Locate the cell with the specified text and output its [x, y] center coordinate. 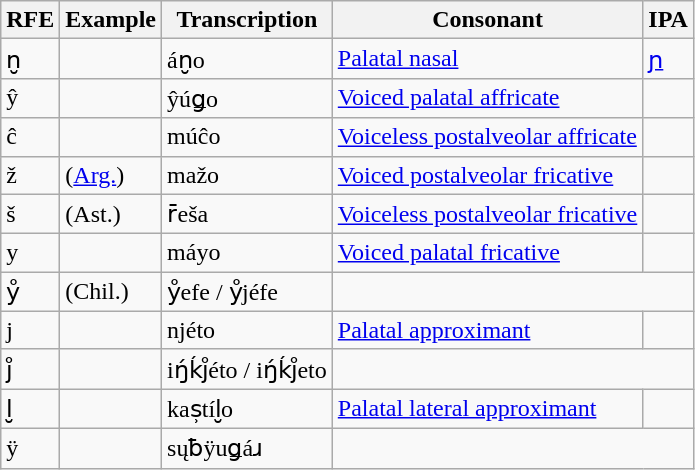
š [30, 214]
RFE [30, 20]
Voiced palatal affricate [488, 98]
án̮o [248, 59]
mažo [248, 175]
Palatal nasal [488, 59]
Transcription [248, 20]
Voiced palatal fricative [488, 253]
Palatal lateral approximant [488, 409]
Voiceless postalveolar fricative [488, 214]
ŷúǥo [248, 98]
(Arg.) [111, 175]
Example [111, 20]
j [30, 330]
(Ast.) [111, 214]
ĉ [30, 137]
Consonant [488, 20]
r̄eša [248, 214]
Palatal approximant [488, 330]
(Chil.) [111, 292]
IPA [668, 20]
Voiced postalveolar fricative [488, 175]
máyo [248, 253]
ÿ [30, 448]
ẙefe / ẙjéfe [248, 292]
iŋ́ḱj̊éto / iŋ́ḱj̊eto [248, 369]
y [30, 253]
múĉo [248, 137]
l̮ [30, 409]
ẙ [30, 292]
n̮ [30, 59]
kas̹tíl̮o [248, 409]
j̊ [30, 369]
Voiceless postalveolar affricate [488, 137]
njéto [248, 330]
ɲ [668, 59]
ŷ [30, 98]
ž [30, 175]
sųƀÿuǥáɹ [248, 448]
